From the cell containing the given text, extract its center point as (X, Y) coordinate. 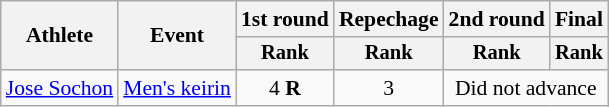
Event (177, 36)
Jose Sochon (60, 88)
Athlete (60, 36)
Final (579, 19)
3 (389, 88)
2nd round (497, 19)
Men's keirin (177, 88)
Repechage (389, 19)
4 R (285, 88)
Did not advance (526, 88)
1st round (285, 19)
